Extract the [X, Y] coordinate from the center of the cell holding the provided text.  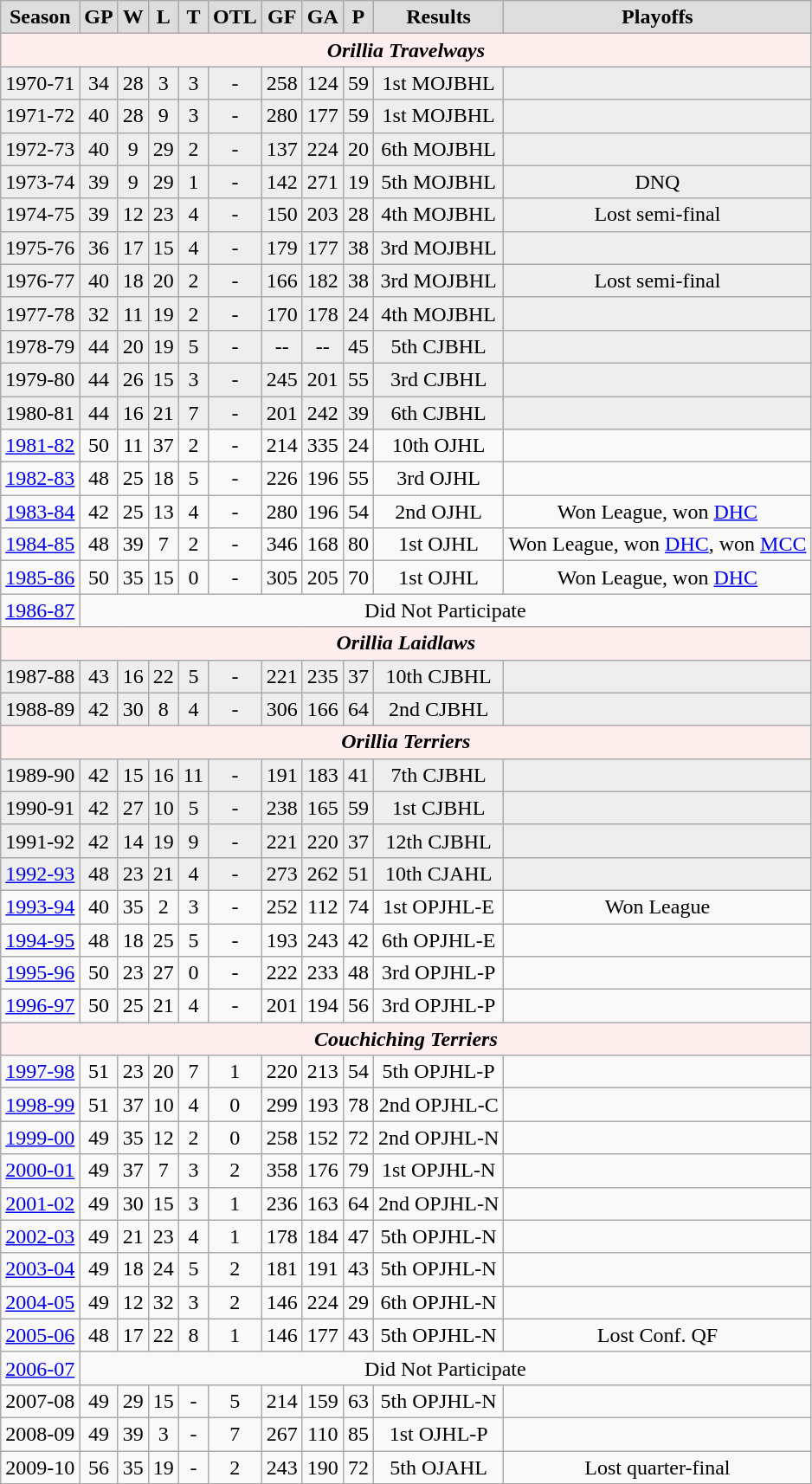
GF [282, 17]
1982-83 [40, 479]
Lost Conf. QF [658, 1335]
245 [282, 379]
1st OPJHL-E [438, 907]
78 [358, 1105]
306 [282, 709]
1978-79 [40, 346]
184 [322, 1236]
124 [322, 83]
Orillia Travelways [406, 50]
1970-71 [40, 83]
1980-81 [40, 413]
150 [282, 215]
242 [322, 413]
10th CJAHL [438, 874]
1996-97 [40, 1006]
1st OJHL-P [438, 1434]
6th OPJHL-E [438, 939]
2004-05 [40, 1302]
1992-93 [40, 874]
1999-00 [40, 1138]
152 [322, 1138]
Results [438, 17]
1991-92 [40, 841]
346 [282, 545]
3rd CJBHL [438, 379]
2009-10 [40, 1468]
2008-09 [40, 1434]
213 [322, 1072]
10th CJBHL [438, 676]
2nd OJHL [438, 512]
5th OPJHL-P [438, 1072]
335 [322, 446]
Season [40, 17]
34 [99, 83]
262 [322, 874]
10th OJHL [438, 446]
2007-08 [40, 1401]
2003-04 [40, 1269]
1st OPJHL-N [438, 1171]
2005-06 [40, 1335]
OTL [235, 17]
163 [322, 1203]
358 [282, 1171]
2000-01 [40, 1171]
80 [358, 545]
5th CJBHL [438, 346]
85 [358, 1434]
79 [358, 1171]
5th OJAHL [438, 1468]
Lost quarter-final [658, 1468]
1988-89 [40, 709]
Won League [658, 907]
182 [322, 281]
2nd CJBHL [438, 709]
47 [358, 1236]
112 [322, 907]
13 [163, 512]
205 [322, 577]
1994-95 [40, 939]
273 [282, 874]
Won League, won DHC, won MCC [658, 545]
W [133, 17]
GP [99, 17]
165 [322, 808]
252 [282, 907]
1974-75 [40, 215]
1977-78 [40, 313]
1973-74 [40, 182]
271 [322, 182]
142 [282, 182]
1981-82 [40, 446]
26 [133, 379]
299 [282, 1105]
235 [322, 676]
6th MOJBHL [438, 149]
1998-99 [40, 1105]
1975-76 [40, 248]
305 [282, 577]
183 [322, 775]
1st CJBHL [438, 808]
5th MOJBHL [438, 182]
137 [282, 149]
2001-02 [40, 1203]
2nd OPJHL-C [438, 1105]
74 [358, 907]
168 [322, 545]
1983-84 [40, 512]
1971-72 [40, 116]
1984-85 [40, 545]
238 [282, 808]
41 [358, 775]
190 [322, 1468]
203 [322, 215]
1997-98 [40, 1072]
7th CJBHL [438, 775]
6th CJBHL [438, 413]
181 [282, 1269]
1972-73 [40, 149]
1993-94 [40, 907]
170 [282, 313]
14 [133, 841]
Orillia Laidlaws [406, 643]
Playoffs [658, 17]
1987-88 [40, 676]
233 [322, 973]
70 [358, 577]
159 [322, 1401]
GA [322, 17]
110 [322, 1434]
DNQ [658, 182]
267 [282, 1434]
179 [282, 248]
12th CJBHL [438, 841]
6th OPJHL-N [438, 1302]
1979-80 [40, 379]
236 [282, 1203]
226 [282, 479]
2006-07 [40, 1368]
L [163, 17]
1989-90 [40, 775]
63 [358, 1401]
1976-77 [40, 281]
Orillia Terriers [406, 742]
222 [282, 973]
1990-91 [40, 808]
1995-96 [40, 973]
2002-03 [40, 1236]
194 [322, 1006]
Couchiching Terriers [406, 1039]
1985-86 [40, 577]
36 [99, 248]
P [358, 17]
1986-87 [40, 610]
176 [322, 1171]
3rd OJHL [438, 479]
T [193, 17]
45 [358, 346]
